Identify which cell holds the provided text, then report its [x, y] central coordinate. 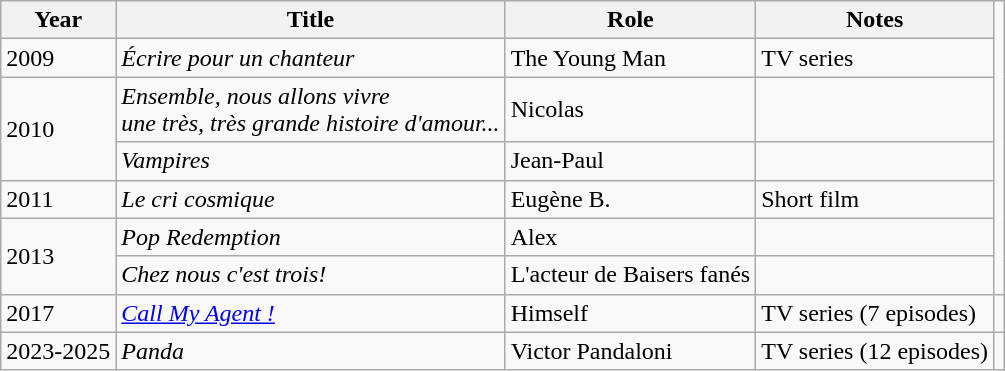
Chez nous c'est trois! [310, 275]
L'acteur de Baisers fanés [630, 275]
Year [58, 20]
Eugène B. [630, 199]
TV series (12 episodes) [875, 351]
TV series [875, 58]
Himself [630, 313]
Title [310, 20]
2009 [58, 58]
Pop Redemption [310, 237]
Le cri cosmique [310, 199]
Alex [630, 237]
Ensemble, nous allons vivre une très, très grande histoire d'amour... [310, 110]
2017 [58, 313]
Role [630, 20]
2023-2025 [58, 351]
Nicolas [630, 110]
Jean-Paul [630, 161]
Call My Agent ! [310, 313]
Short film [875, 199]
Panda [310, 351]
Victor Pandaloni [630, 351]
TV series (7 episodes) [875, 313]
2013 [58, 256]
The Young Man [630, 58]
2011 [58, 199]
Notes [875, 20]
Écrire pour un chanteur [310, 58]
2010 [58, 128]
Vampires [310, 161]
